Capture the cell that displays the provided text and extract its (x, y) central coordinate. 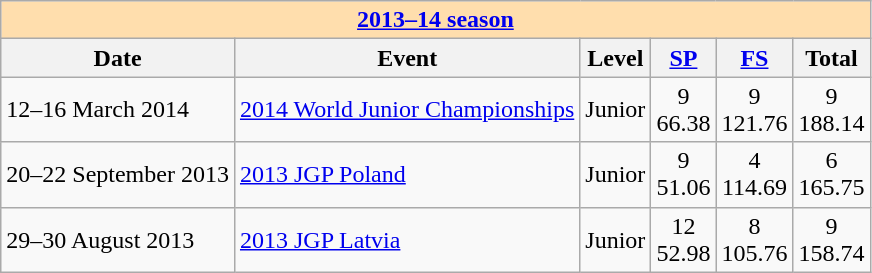
12–16 March 2014 (118, 110)
9 188.14 (832, 110)
Total (832, 58)
9 51.06 (684, 174)
FS (754, 58)
12 52.98 (684, 240)
Level (616, 58)
6 165.75 (832, 174)
8 105.76 (754, 240)
2013–14 season (436, 20)
2013 JGP Latvia (406, 240)
SP (684, 58)
20–22 September 2013 (118, 174)
2014 World Junior Championships (406, 110)
29–30 August 2013 (118, 240)
2013 JGP Poland (406, 174)
9 158.74 (832, 240)
Date (118, 58)
4 114.69 (754, 174)
9 66.38 (684, 110)
9 121.76 (754, 110)
Event (406, 58)
